Search for the cell housing the specified text and yield its [X, Y] center coordinate. 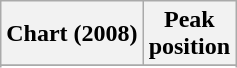
Chart (2008) [72, 34]
Peakposition [189, 34]
